Return (x, y) of the center of cell containing provided text 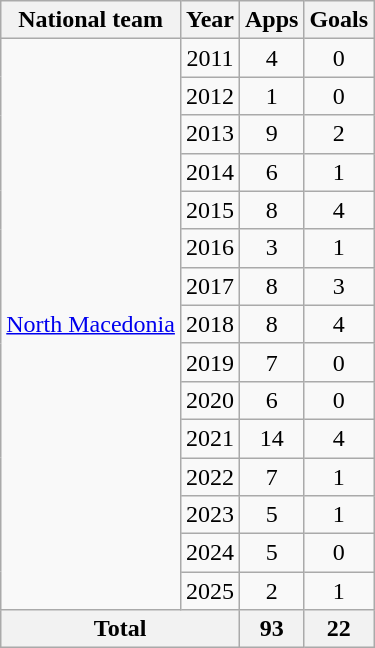
2011 (210, 58)
Goals (339, 20)
North Macedonia (91, 324)
2024 (210, 553)
2023 (210, 515)
2019 (210, 362)
93 (271, 629)
9 (271, 134)
2015 (210, 210)
2022 (210, 477)
Total (120, 629)
2012 (210, 96)
14 (271, 438)
National team (91, 20)
2017 (210, 286)
22 (339, 629)
Apps (271, 20)
2013 (210, 134)
2016 (210, 248)
2021 (210, 438)
Year (210, 20)
2020 (210, 400)
2018 (210, 324)
2025 (210, 591)
2014 (210, 172)
